Extract the [x, y] coordinate from the center of the cell holding the provided text.  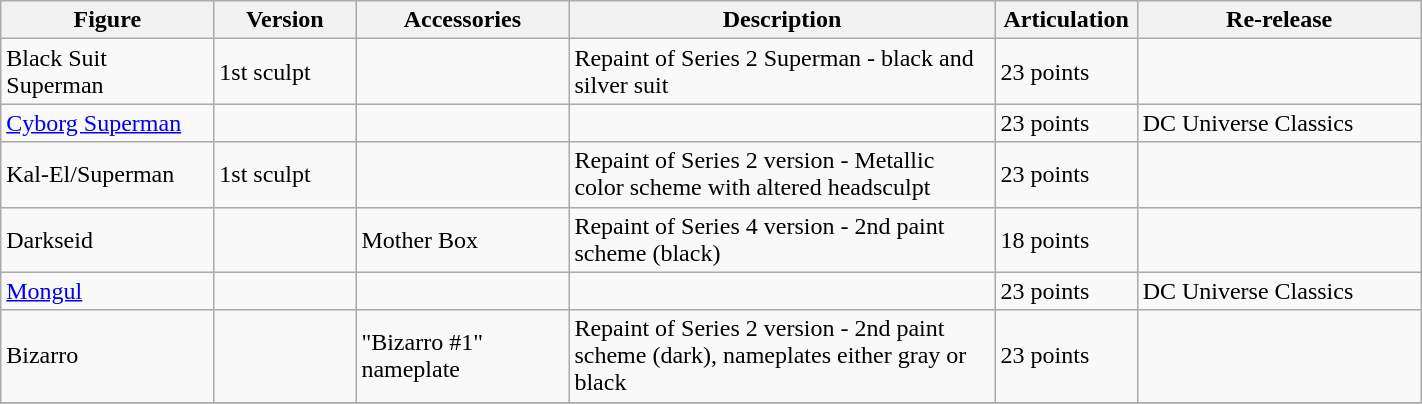
"Bizarro #1" nameplate [462, 356]
Mongul [108, 291]
18 points [1066, 240]
Repaint of Series 4 version - 2nd paint scheme (black) [782, 240]
Description [782, 20]
Bizarro [108, 356]
Darkseid [108, 240]
Repaint of Series 2 version - 2nd paint scheme (dark), nameplates either gray or black [782, 356]
Repaint of Series 2 Superman - black and silver suit [782, 72]
Mother Box [462, 240]
Repaint of Series 2 version - Metallic color scheme with altered headsculpt [782, 174]
Figure [108, 20]
Version [285, 20]
Re-release [1279, 20]
Kal-El/Superman [108, 174]
Black Suit Superman [108, 72]
Cyborg Superman [108, 123]
Articulation [1066, 20]
Accessories [462, 20]
